For the text-containing cell, return its midpoint in (X, Y) coordinate format. 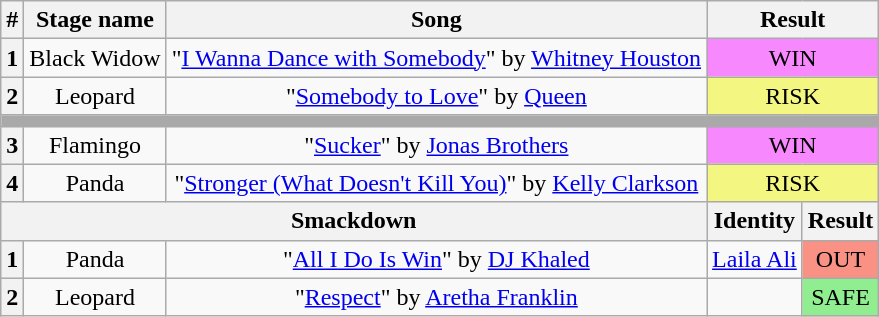
Smackdown (354, 221)
"I Wanna Dance with Somebody" by Whitney Houston (436, 58)
"All I Do Is Win" by DJ Khaled (436, 259)
OUT (840, 259)
"Sucker" by Jonas Brothers (436, 145)
4 (12, 183)
Laila Ali (755, 259)
# (12, 20)
"Respect" by Aretha Franklin (436, 297)
Black Widow (95, 58)
Identity (755, 221)
3 (12, 145)
Song (436, 20)
SAFE (840, 297)
"Somebody to Love" by Queen (436, 96)
"Stronger (What Doesn't Kill You)" by Kelly Clarkson (436, 183)
Flamingo (95, 145)
Stage name (95, 20)
